From the cell containing the given text, extract its center point as [X, Y] coordinate. 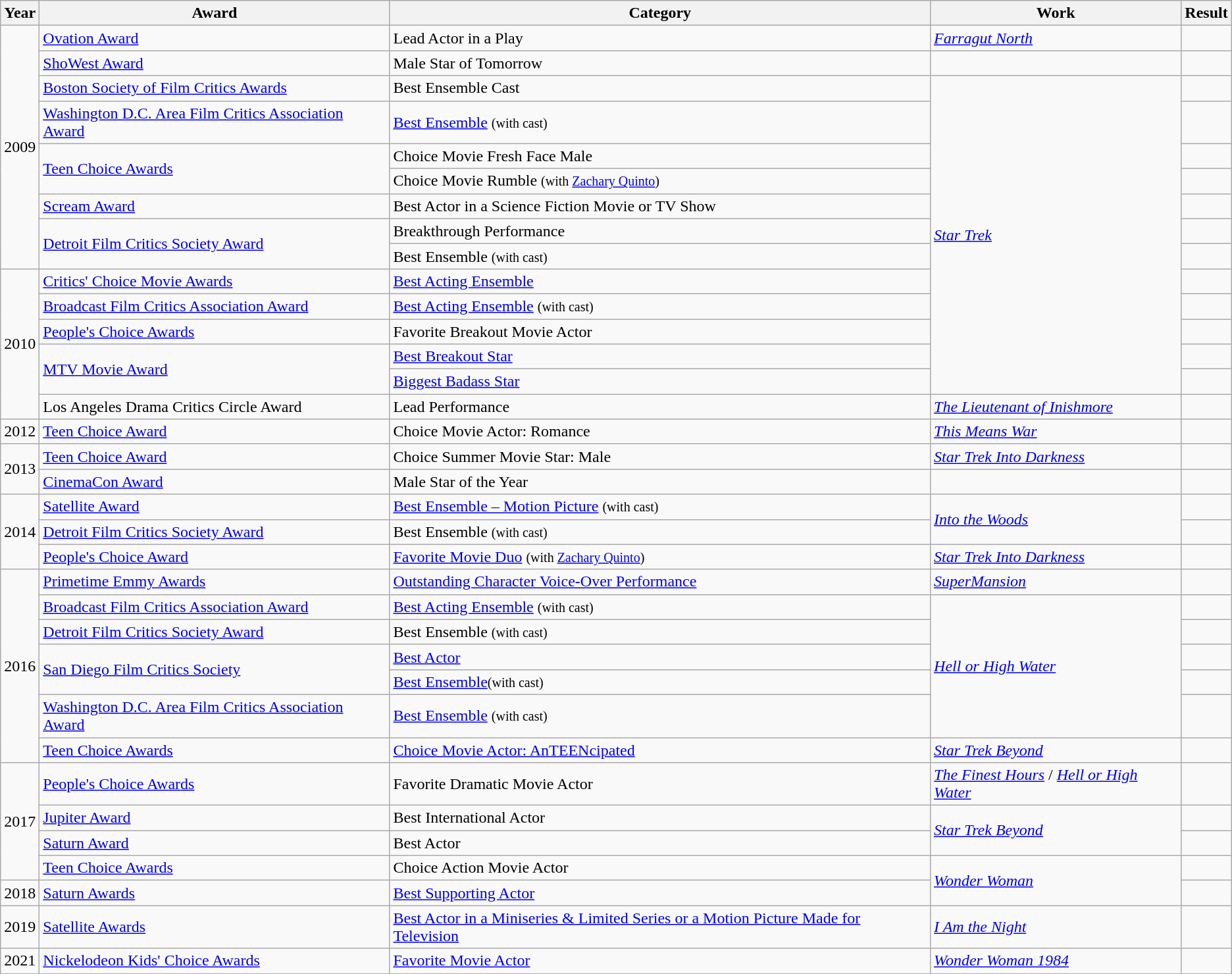
Choice Summer Movie Star: Male [660, 457]
Male Star of the Year [660, 482]
Satellite Award [215, 507]
Year [20, 13]
Saturn Award [215, 843]
Nickelodeon Kids' Choice Awards [215, 961]
SuperMansion [1056, 582]
Breakthrough Performance [660, 231]
Favorite Movie Duo (with Zachary Quinto) [660, 557]
Outstanding Character Voice-Over Performance [660, 582]
Critics' Choice Movie Awards [215, 281]
Work [1056, 13]
Choice Action Movie Actor [660, 868]
ShoWest Award [215, 63]
People's Choice Award [215, 557]
Saturn Awards [215, 893]
Male Star of Tomorrow [660, 63]
2010 [20, 344]
Choice Movie Fresh Face Male [660, 156]
Los Angeles Drama Critics Circle Award [215, 407]
Wonder Woman [1056, 881]
Hell or High Water [1056, 666]
2018 [20, 893]
Category [660, 13]
Biggest Badass Star [660, 382]
Satellite Awards [215, 927]
Best Ensemble – Motion Picture (with cast) [660, 507]
2021 [20, 961]
Best Ensemble(with cast) [660, 682]
Lead Performance [660, 407]
Best International Actor [660, 818]
2017 [20, 821]
2013 [20, 469]
Result [1206, 13]
Boston Society of Film Critics Awards [215, 88]
Primetime Emmy Awards [215, 582]
2009 [20, 147]
Star Trek [1056, 235]
The Finest Hours / Hell or High Water [1056, 784]
Best Actor in a Miniseries & Limited Series or a Motion Picture Made for Television [660, 927]
2019 [20, 927]
Choice Movie Actor: Romance [660, 432]
Jupiter Award [215, 818]
Ovation Award [215, 38]
The Lieutenant of Inishmore [1056, 407]
Best Acting Ensemble [660, 281]
2014 [20, 532]
Favorite Breakout Movie Actor [660, 331]
2012 [20, 432]
Best Actor in a Science Fiction Movie or TV Show [660, 206]
Favorite Dramatic Movie Actor [660, 784]
Farragut North [1056, 38]
Best Ensemble Cast [660, 88]
San Diego Film Critics Society [215, 669]
Into the Woods [1056, 519]
Best Supporting Actor [660, 893]
I Am the Night [1056, 927]
Scream Award [215, 206]
Choice Movie Rumble (with Zachary Quinto) [660, 181]
MTV Movie Award [215, 369]
Lead Actor in a Play [660, 38]
Award [215, 13]
Best Breakout Star [660, 357]
Wonder Woman 1984 [1056, 961]
CinemaCon Award [215, 482]
Choice Movie Actor: AnTEENcipated [660, 750]
This Means War [1056, 432]
2016 [20, 666]
Favorite Movie Actor [660, 961]
